Provide the (x, y) coordinate of the cell's center where the given text is located.  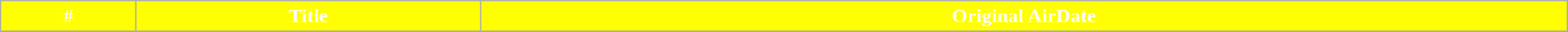
Title (308, 16)
# (69, 16)
Original AirDate (1024, 16)
